Extract the [x, y] coordinate from the center of the cell holding the provided text.  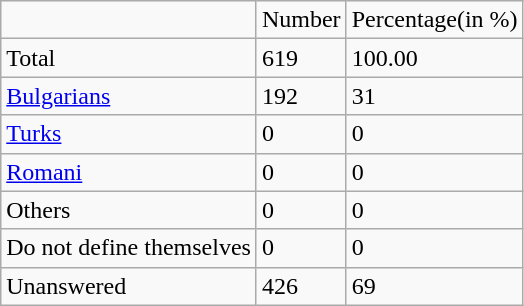
31 [434, 96]
Do not define themselves [129, 248]
426 [301, 286]
100.00 [434, 58]
69 [434, 286]
Others [129, 210]
619 [301, 58]
Romani [129, 172]
Turks [129, 134]
Percentage(in %) [434, 20]
Unanswered [129, 286]
Total [129, 58]
192 [301, 96]
Number [301, 20]
Bulgarians [129, 96]
